Locate the cell with the specified text and output its (x, y) center coordinate. 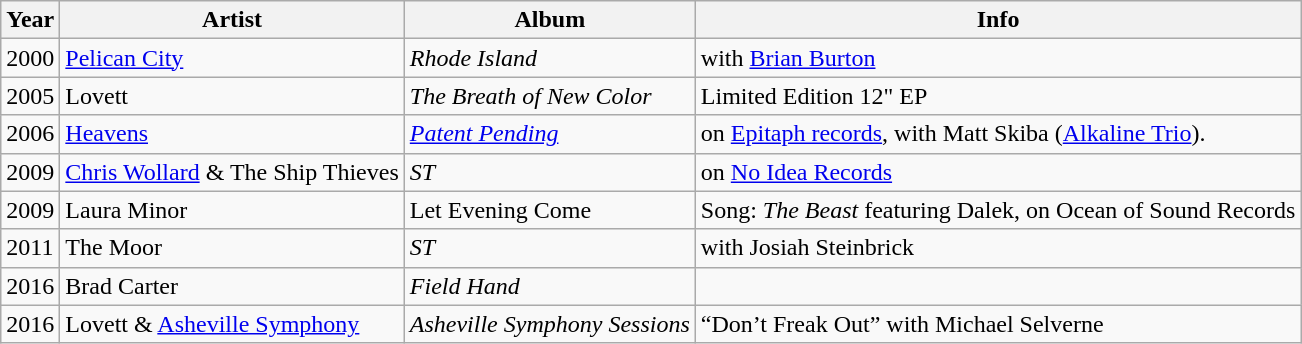
Laura Minor (232, 210)
with Brian Burton (998, 58)
Lovett (232, 96)
Patent Pending (550, 134)
Asheville Symphony Sessions (550, 324)
Heavens (232, 134)
Song: The Beast featuring Dalek, on Ocean of Sound Records (998, 210)
Field Hand (550, 286)
Lovett & Asheville Symphony (232, 324)
Info (998, 20)
The Moor (232, 248)
2011 (30, 248)
2000 (30, 58)
Let Evening Come (550, 210)
2006 (30, 134)
on No Idea Records (998, 172)
Rhode Island (550, 58)
with Josiah Steinbrick (998, 248)
Pelican City (232, 58)
Chris Wollard & The Ship Thieves (232, 172)
Brad Carter (232, 286)
Year (30, 20)
2005 (30, 96)
“Don’t Freak Out” with Michael Selverne (998, 324)
Album (550, 20)
on Epitaph records, with Matt Skiba (Alkaline Trio). (998, 134)
The Breath of New Color (550, 96)
Artist (232, 20)
Limited Edition 12" EP (998, 96)
